Detect which cell encompasses the target text, then output its [X, Y] center coordinate. 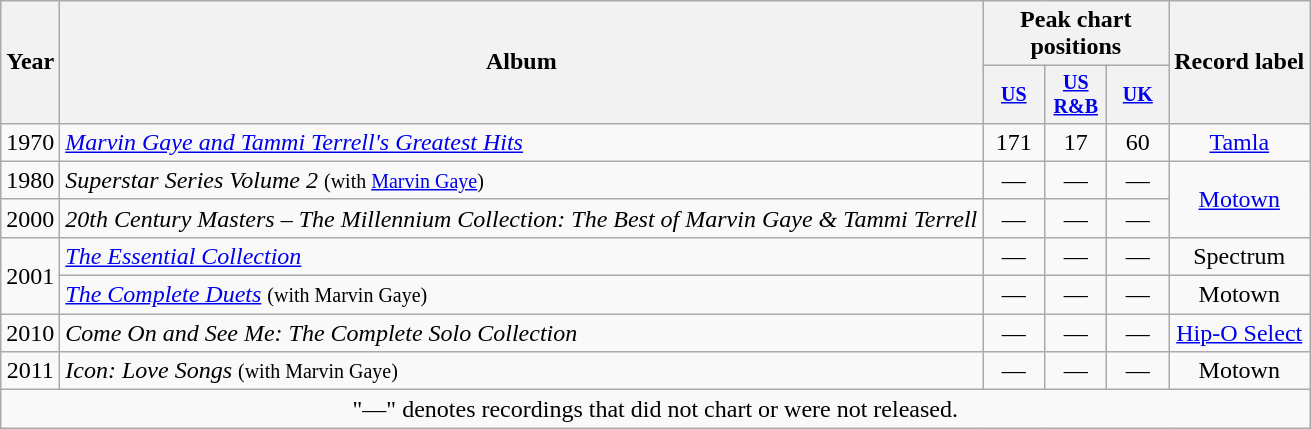
2011 [30, 371]
UK [1138, 94]
2000 [30, 218]
Hip-O Select [1240, 333]
The Essential Collection [522, 256]
Record label [1240, 62]
US [1014, 94]
Peak chart positions [1076, 34]
1980 [30, 180]
"—" denotes recordings that did not chart or were not released. [656, 409]
2001 [30, 275]
2010 [30, 333]
60 [1138, 142]
The Complete Duets (with Marvin Gaye) [522, 295]
Marvin Gaye and Tammi Terrell's Greatest Hits [522, 142]
Tamla [1240, 142]
Spectrum [1240, 256]
Album [522, 62]
Superstar Series Volume 2 (with Marvin Gaye) [522, 180]
Come On and See Me: The Complete Solo Collection [522, 333]
17 [1076, 142]
Year [30, 62]
20th Century Masters – The Millennium Collection: The Best of Marvin Gaye & Tammi Terrell [522, 218]
USR&B [1076, 94]
171 [1014, 142]
Icon: Love Songs (with Marvin Gaye) [522, 371]
1970 [30, 142]
